Capture the cell that displays the provided text and extract its (x, y) central coordinate. 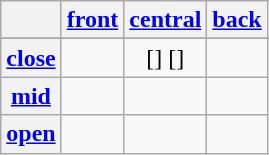
open (31, 134)
back (237, 20)
front (92, 20)
close (31, 58)
mid (31, 96)
central (166, 20)
[] [] (166, 58)
